For the text-containing cell, return its midpoint in [x, y] coordinate format. 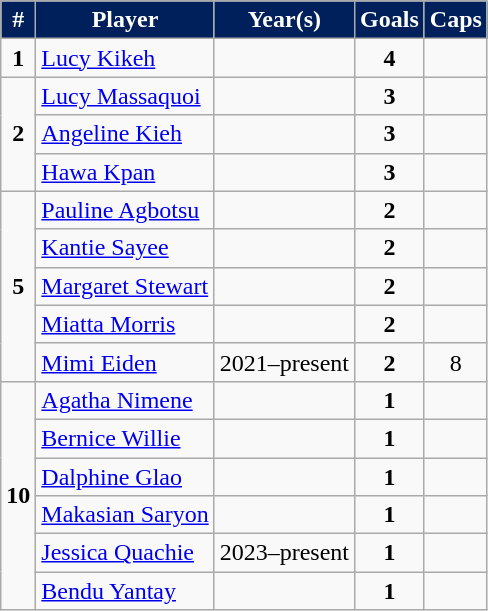
Player [125, 20]
Dalphine Glao [125, 477]
Pauline Agbotsu [125, 210]
Hawa Kpan [125, 172]
Miatta Morris [125, 324]
Angeline Kieh [125, 134]
Kantie Sayee [125, 248]
2021–present [284, 362]
Lucy Kikeh [125, 58]
Caps [456, 20]
Margaret Stewart [125, 286]
Mimi Eiden [125, 362]
Bendu Yantay [125, 591]
4 [390, 58]
Year(s) [284, 20]
2023–present [284, 553]
8 [456, 362]
Makasian Saryon [125, 515]
Goals [390, 20]
# [18, 20]
Jessica Quachie [125, 553]
Bernice Willie [125, 438]
5 [18, 286]
Lucy Massaquoi [125, 96]
Agatha Nimene [125, 400]
10 [18, 495]
